Scan for the cell matching the given text and deliver its [X, Y] coordinate at center. 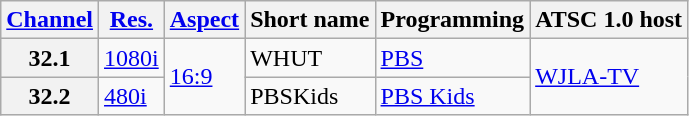
480i [132, 96]
Channel [50, 20]
ATSC 1.0 host [609, 20]
Short name [310, 20]
PBSKids [310, 96]
Programming [452, 20]
WJLA-TV [609, 77]
WHUT [310, 58]
Aspect [204, 20]
Res. [132, 20]
16:9 [204, 77]
32.1 [50, 58]
PBS Kids [452, 96]
PBS [452, 58]
32.2 [50, 96]
1080i [132, 58]
